Output the (x, y) coordinate of the center of the cell containing the given text.  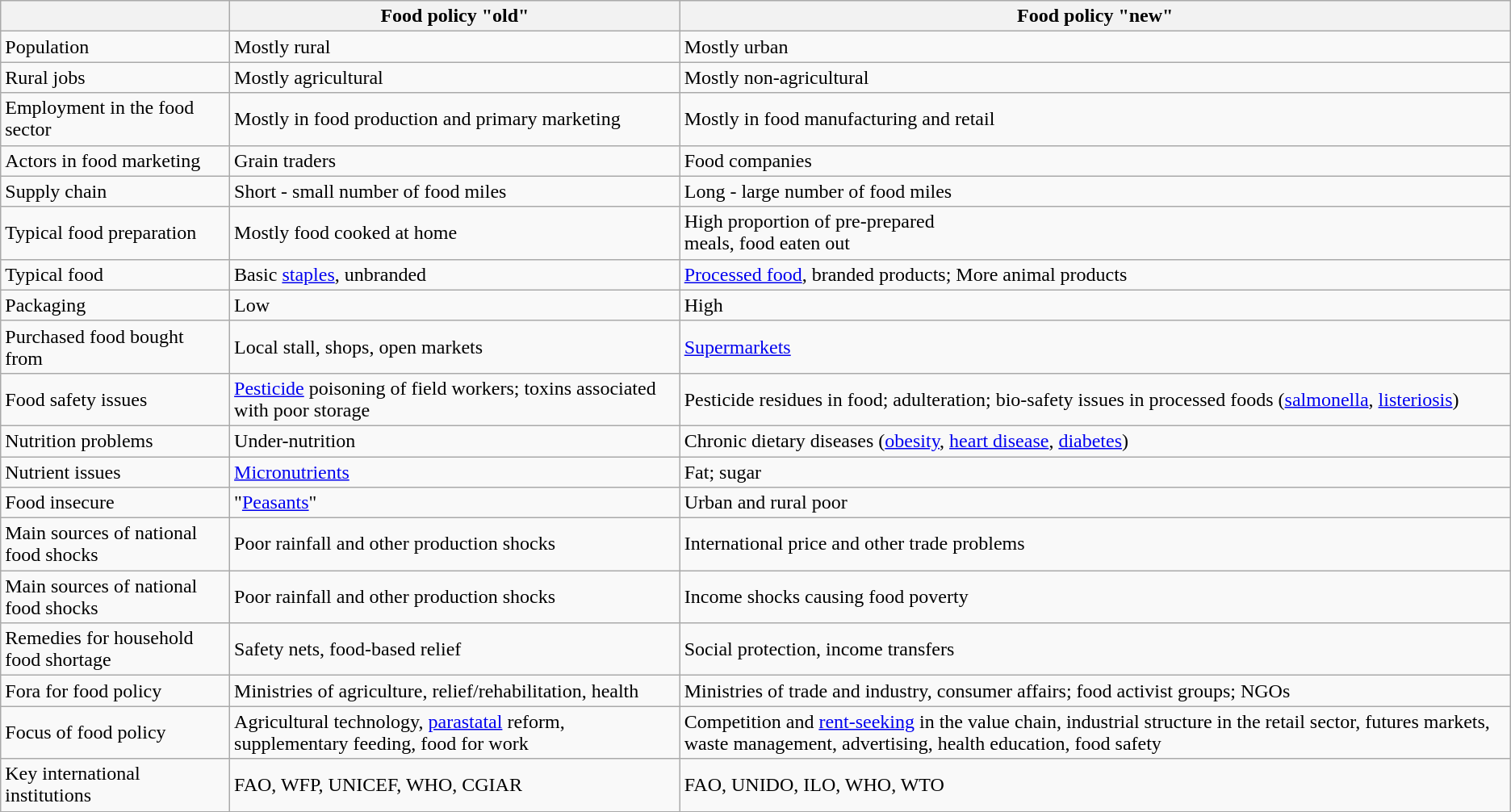
Mostly non-agricultural (1095, 77)
Nutrient issues (115, 472)
Grain traders (455, 161)
Nutrition problems (115, 441)
Key international institutions (115, 785)
Food safety issues (115, 399)
Under-nutrition (455, 441)
Mostly agricultural (455, 77)
Typical food preparation (115, 232)
Ministries of trade and industry, consumer affairs; food activist groups; NGOs (1095, 691)
Chronic dietary diseases (obesity, heart disease, diabetes) (1095, 441)
Supply chain (115, 191)
Mostly rural (455, 47)
Rural jobs (115, 77)
Social protection, income transfers (1095, 649)
Food companies (1095, 161)
Employment in the food sector (115, 119)
Short - small number of food miles (455, 191)
Low (455, 305)
Safety nets, food-based relief (455, 649)
Income shocks causing food poverty (1095, 597)
High (1095, 305)
Micronutrients (455, 472)
Processed food, branded products; More animal products (1095, 274)
Local stall, shops, open markets (455, 347)
Long - large number of food miles (1095, 191)
Food policy "new" (1095, 16)
FAO, UNIDO, ILO, WHO, WTO (1095, 785)
Fat; sugar (1095, 472)
Pesticide residues in food; adulteration; bio-safety issues in processed foods (salmonella, listeriosis) (1095, 399)
Food insecure (115, 503)
Packaging (115, 305)
High proportion of pre-preparedmeals, food eaten out (1095, 232)
Basic staples, unbranded (455, 274)
International price and other trade problems (1095, 544)
Agricultural technology, parastatal reform, supplementary feeding, food for work (455, 733)
Pesticide poisoning of field workers; toxins associated with poor storage (455, 399)
Fora for food policy (115, 691)
Typical food (115, 274)
Mostly urban (1095, 47)
Focus of food policy (115, 733)
Purchased food bought from (115, 347)
Food policy "old" (455, 16)
Mostly in food production and primary marketing (455, 119)
Mostly food cooked at home (455, 232)
Supermarkets (1095, 347)
Urban and rural poor (1095, 503)
Mostly in food manufacturing and retail (1095, 119)
FAO, WFP, UNICEF, WHO, CGIAR (455, 785)
Ministries of agriculture, relief/rehabilitation, health (455, 691)
Remedies for household food shortage (115, 649)
Population (115, 47)
"Peasants" (455, 503)
Actors in food marketing (115, 161)
